Pinpoint the cell where the given text exists, returning its (x, y) midpoint coordinate. 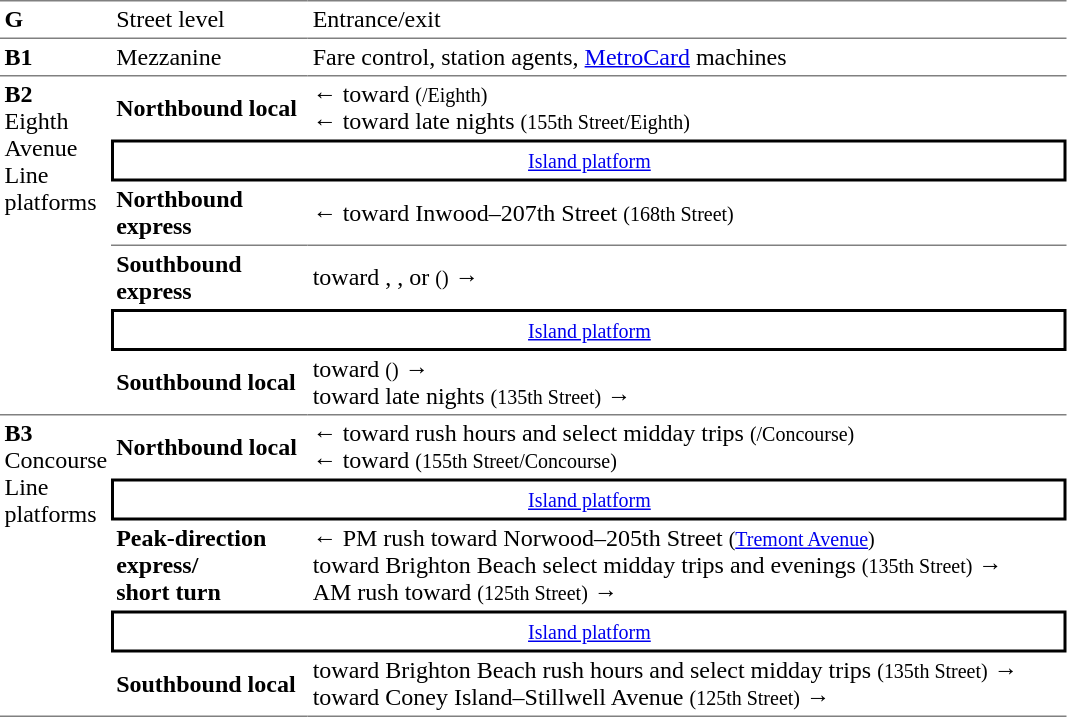
B1 (56, 57)
toward () → toward late nights (135th Street) → (688, 382)
Northbound express (210, 214)
Southbound express (210, 278)
toward , , or () → (688, 278)
Peak-direction express/short turn (210, 565)
toward Brighton Beach rush hours and select midday trips (135th Street) → toward Coney Island–Stillwell Avenue (125th Street) → (688, 684)
Mezzanine (210, 57)
B2Eighth Avenue Line platforms (56, 244)
← toward rush hours and select midday trips (/Concourse)← toward (155th Street/Concourse) (688, 446)
← toward Inwood–207th Street (168th Street) (688, 214)
Entrance/exit (688, 20)
← toward (/Eighth)← toward late nights (155th Street/Eighth) (688, 107)
B3Concourse Line platforms (56, 566)
Street level (210, 20)
Fare control, station agents, MetroCard machines (688, 57)
G (56, 20)
